From the cell containing the given text, extract its center point as [x, y] coordinate. 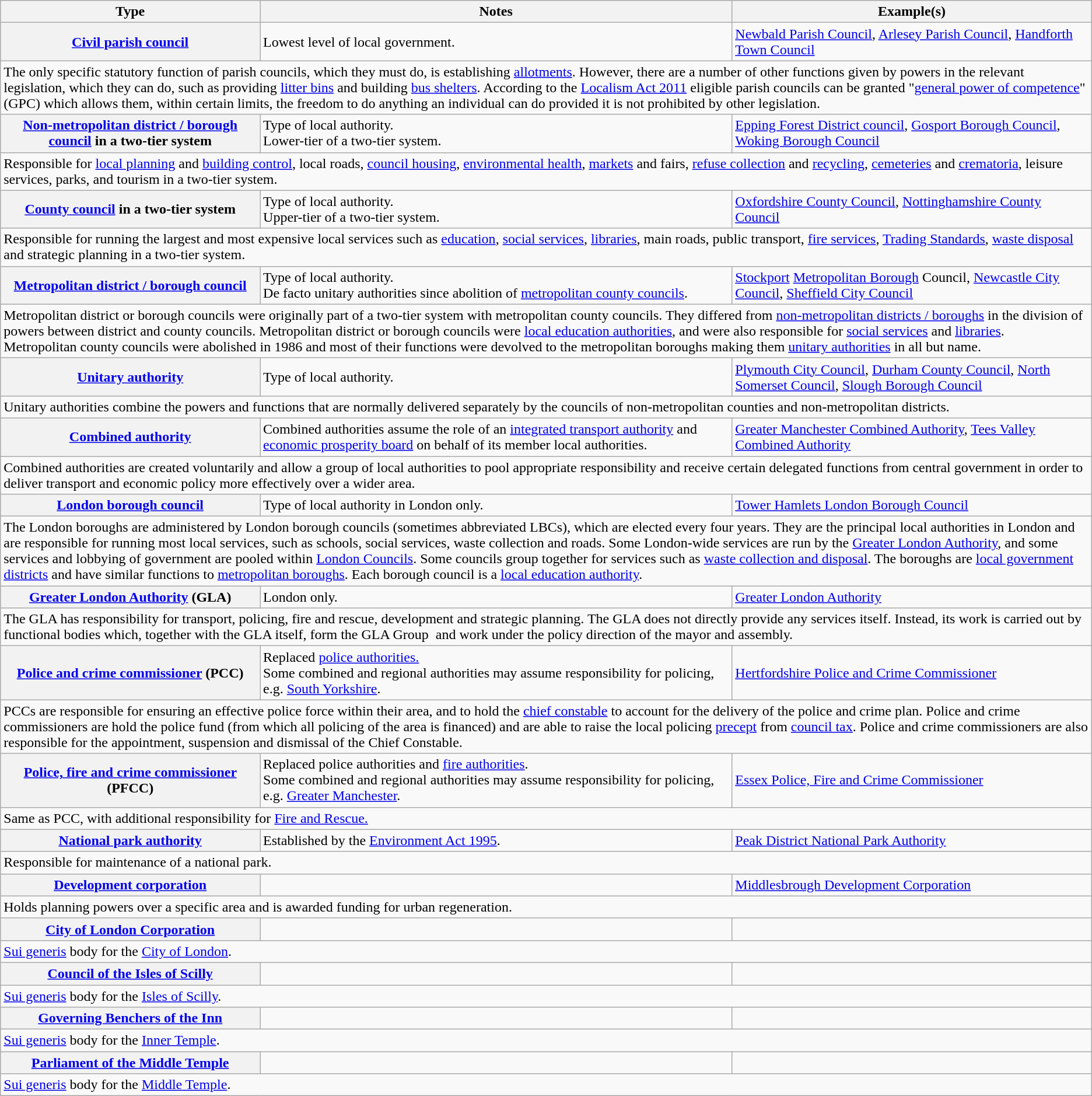
Non-metropolitan district / borough council in a two-tier system [131, 133]
Holds planning powers over a specific area and is awarded funding for urban regeneration. [546, 907]
Sui generis body for the Middle Temple. [546, 1085]
Greater London Authority (GLA) [131, 597]
Notes [496, 12]
Stockport Metropolitan Borough Council, Newcastle City Council, Sheffield City Council [912, 285]
Newbald Parish Council, Arlesey Parish Council, Handforth Town Council [912, 42]
Hertfordshire Police and Crime Commissioner [912, 673]
Sui generis body for the Inner Temple. [546, 1041]
Development corporation [131, 885]
Greater London Authority [912, 597]
Unitary authority [131, 377]
Essex Police, Fire and Crime Commissioner [912, 780]
Same as PCC, with additional responsibility for Fire and Rescue. [546, 818]
Type of local authority. [496, 377]
Parliament of the Middle Temple [131, 1063]
Type [131, 12]
Metropolitan district / borough council [131, 285]
County council in a two-tier system [131, 209]
Police and crime commissioner (PCC) [131, 673]
Type of local authority.Lower-tier of a two-tier system. [496, 133]
Type of local authority.Upper-tier of a two-tier system. [496, 209]
Combined authorities assume the role of an integrated transport authority and economic prosperity board on behalf of its member local authorities. [496, 437]
Middlesbrough Development Corporation [912, 885]
Replaced police authorities.Some combined and regional authorities may assume responsibility for policing, e.g. South Yorkshire. [496, 673]
Responsible for maintenance of a national park. [546, 863]
Example(s) [912, 12]
Type of local authority in London only. [496, 505]
London only. [496, 597]
City of London Corporation [131, 929]
Sui generis body for the Isles of Scilly. [546, 996]
Police, fire and crime commissioner (PFCC) [131, 780]
Peak District National Park Authority [912, 840]
Governing Benchers of the Inn [131, 1018]
Plymouth City Council, Durham County Council, North Somerset Council, Slough Borough Council [912, 377]
Established by the Environment Act 1995. [496, 840]
Oxfordshire County Council, Nottinghamshire County Council [912, 209]
Epping Forest District council, Gosport Borough Council, Woking Borough Council [912, 133]
Lowest level of local government. [496, 42]
Sui generis body for the City of London. [546, 951]
Civil parish council [131, 42]
London borough council [131, 505]
Greater Manchester Combined Authority, Tees Valley Combined Authority [912, 437]
Type of local authority.De facto unitary authorities since abolition of metropolitan county councils. [496, 285]
Council of the Isles of Scilly [131, 973]
Combined authority [131, 437]
National park authority [131, 840]
Tower Hamlets London Borough Council [912, 505]
